Detect which cell encompasses the target text, then output its [x, y] center coordinate. 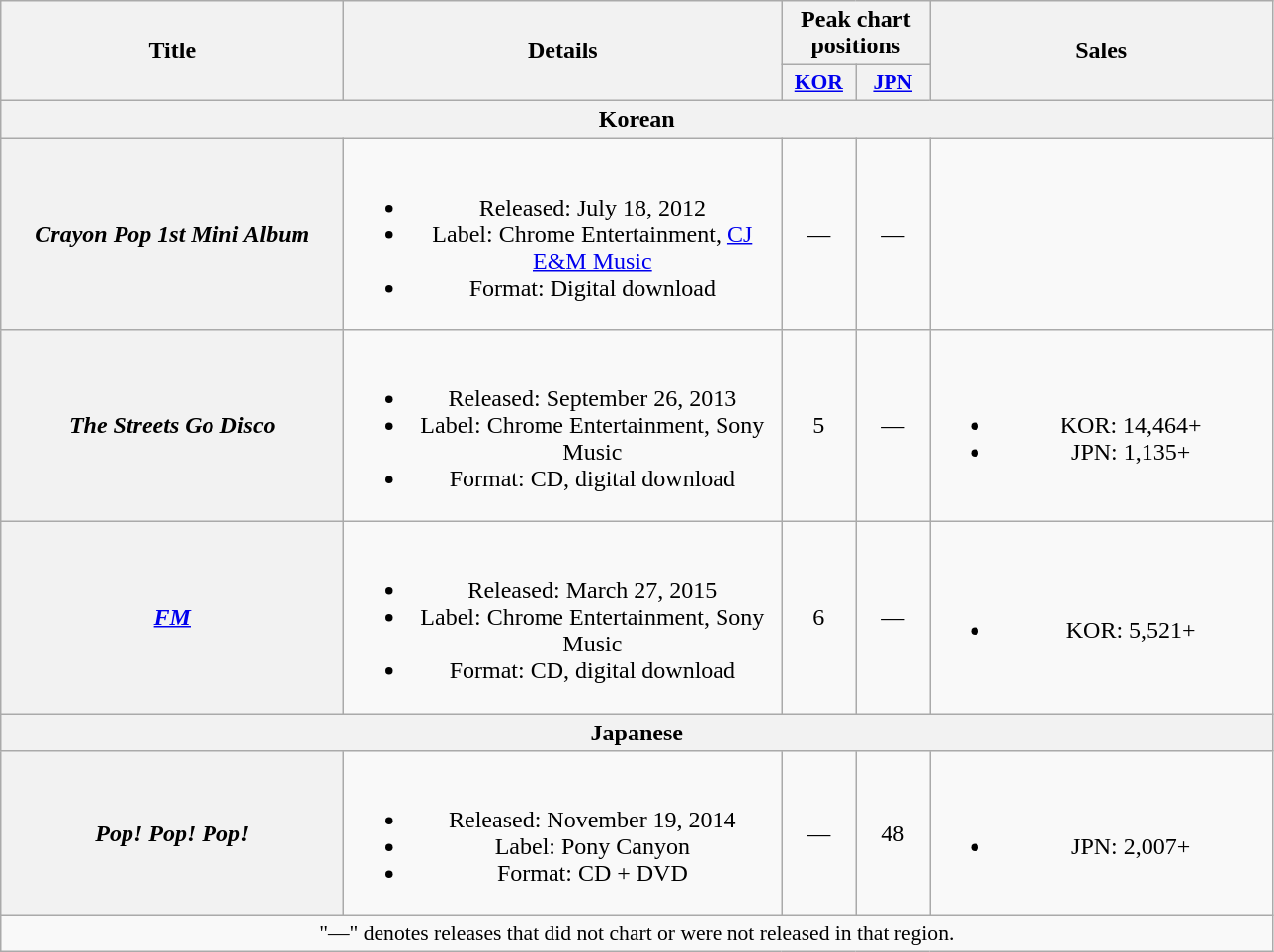
Pop! Pop! Pop! [172, 834]
"—" denotes releases that did not chart or were not released in that region. [637, 934]
5 [818, 426]
KOR: 14,464+JPN: 1,135+ [1101, 426]
Released: July 18, 2012Label: Chrome Entertainment, CJ E&M MusicFormat: Digital download [563, 234]
JPN [893, 83]
FM [172, 618]
6 [818, 618]
48 [893, 834]
Korean [637, 119]
KOR: 5,521+ [1101, 618]
Details [563, 51]
Released: March 27, 2015Label: Chrome Entertainment, Sony MusicFormat: CD, digital download [563, 618]
JPN: 2,007+ [1101, 834]
Peak chart positions [856, 34]
Released: September 26, 2013Label: Chrome Entertainment, Sony MusicFormat: CD, digital download [563, 426]
The Streets Go Disco [172, 426]
Released: November 19, 2014Label: Pony CanyonFormat: CD + DVD [563, 834]
KOR [818, 83]
Sales [1101, 51]
Title [172, 51]
Japanese [637, 733]
Crayon Pop 1st Mini Album [172, 234]
